Return the (X, Y) coordinate for the center point of the cell that contains the specified text.  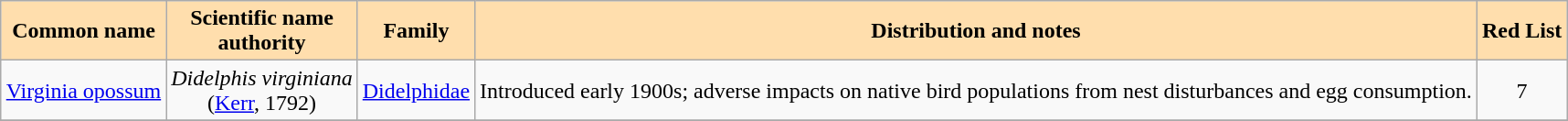
Introduced early 1900s; adverse impacts on native bird populations from nest disturbances and egg consumption. (976, 90)
Didelphis virginiana(Kerr, 1792) (262, 90)
Common name (84, 31)
Red List (1521, 31)
7 (1521, 90)
Didelphidae (416, 90)
Scientific nameauthority (262, 31)
Distribution and notes (976, 31)
Family (416, 31)
Virginia opossum (84, 90)
